From the cell containing the given text, extract its center point as (x, y) coordinate. 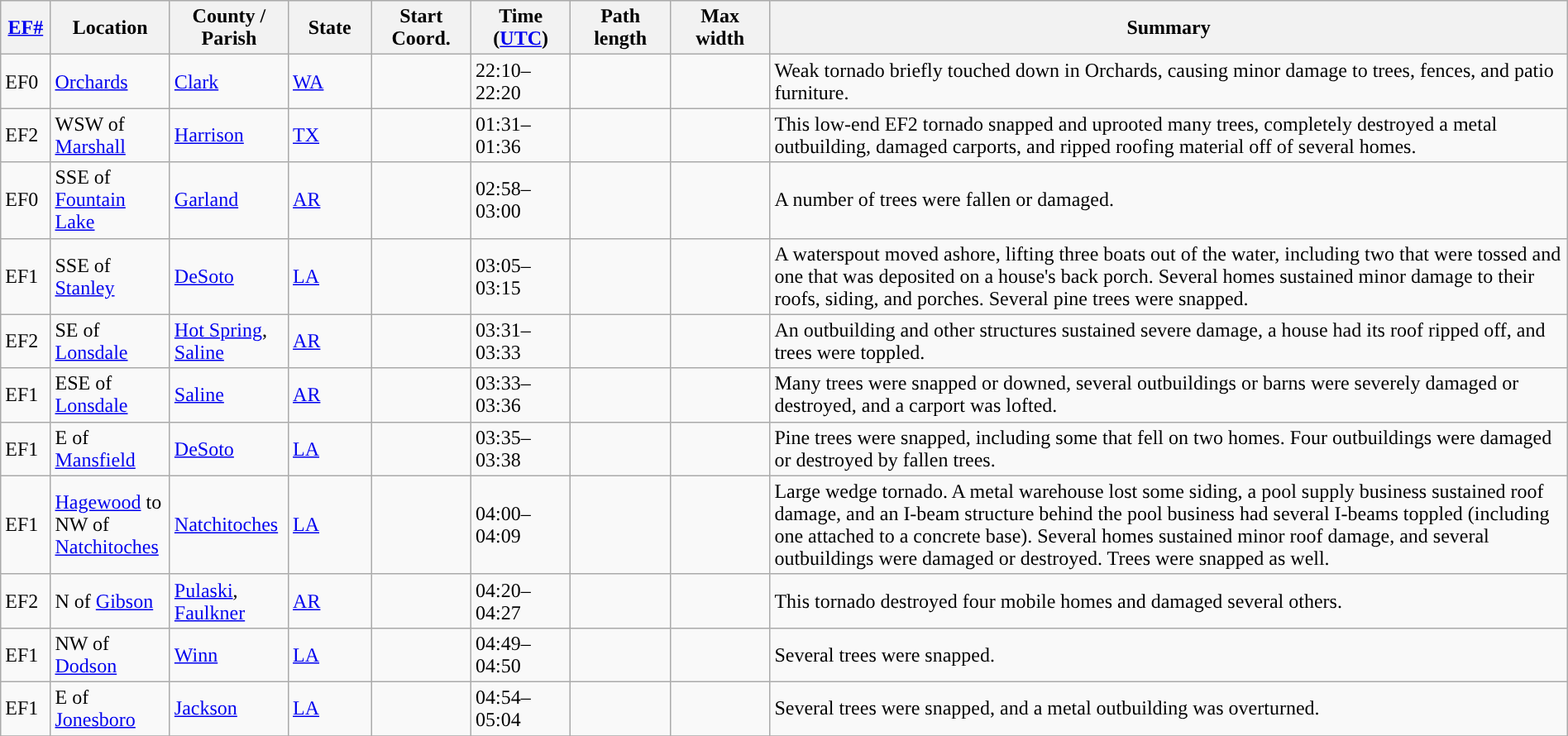
03:33–03:36 (520, 395)
TX (330, 136)
04:54–05:04 (520, 708)
Winn (228, 655)
04:20–04:27 (520, 600)
WA (330, 81)
Orchards (110, 81)
N of Gibson (110, 600)
Time (UTC) (520, 28)
03:31–03:33 (520, 341)
Clark (228, 81)
SSE of Fountain Lake (110, 200)
An outbuilding and other structures sustained severe damage, a house had its roof ripped off, and trees were toppled. (1169, 341)
Path length (620, 28)
WSW of Marshall (110, 136)
03:35–03:38 (520, 448)
Garland (228, 200)
Max width (719, 28)
Pulaski, Faulkner (228, 600)
Several trees were snapped. (1169, 655)
EF# (26, 28)
Pine trees were snapped, including some that fell on two homes. Four outbuildings were damaged or destroyed by fallen trees. (1169, 448)
State (330, 28)
03:05–03:15 (520, 276)
04:49–04:50 (520, 655)
Saline (228, 395)
This tornado destroyed four mobile homes and damaged several others. (1169, 600)
SE of Lonsdale (110, 341)
02:58–03:00 (520, 200)
Several trees were snapped, and a metal outbuilding was overturned. (1169, 708)
Hagewood to NW of Natchitoches (110, 524)
Many trees were snapped or downed, several outbuildings or barns were severely damaged or destroyed, and a carport was lofted. (1169, 395)
Harrison (228, 136)
Natchitoches (228, 524)
Summary (1169, 28)
E of Jonesboro (110, 708)
ESE of Lonsdale (110, 395)
Hot Spring, Saline (228, 341)
01:31–01:36 (520, 136)
County / Parish (228, 28)
E of Mansfield (110, 448)
Start Coord. (421, 28)
Jackson (228, 708)
SSE of Stanley (110, 276)
22:10–22:20 (520, 81)
Location (110, 28)
Weak tornado briefly touched down in Orchards, causing minor damage to trees, fences, and patio furniture. (1169, 81)
04:00–04:09 (520, 524)
A number of trees were fallen or damaged. (1169, 200)
NW of Dodson (110, 655)
